For the text-containing cell, return its midpoint in [X, Y] coordinate format. 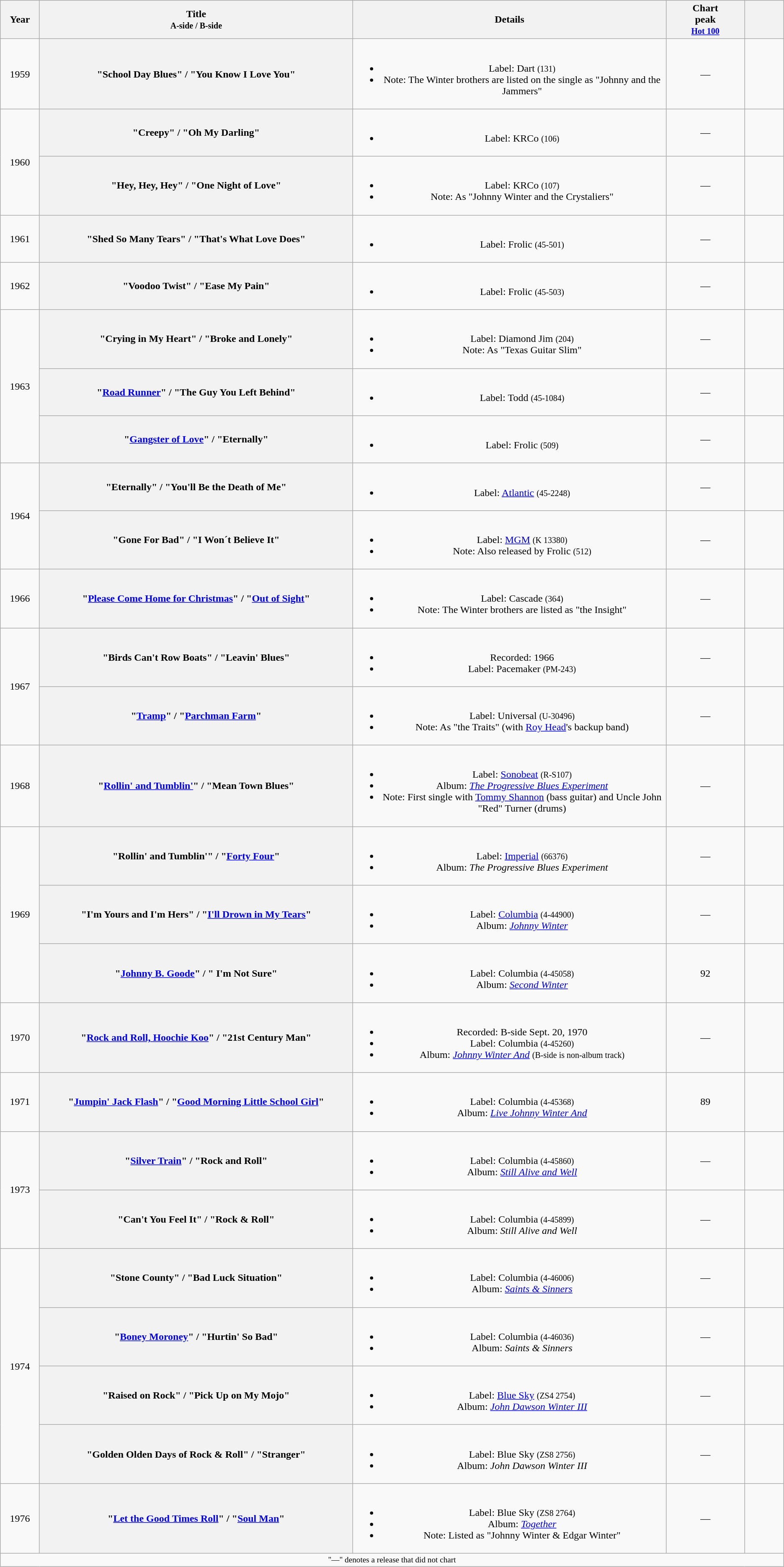
1967 [20, 686]
Label: Columbia (4-45368)Album: Live Johnny Winter And [509, 1102]
"Silver Train" / "Rock and Roll" [196, 1161]
Label: Columbia (4-46006)Album: Saints & Sinners [509, 1278]
Label: KRCo (107)Note: As "Johnny Winter and the Crystaliers" [509, 186]
Details [509, 20]
1962 [20, 286]
1961 [20, 239]
"Road Runner" / "The Guy You Left Behind" [196, 392]
"Voodoo Twist" / "Ease My Pain" [196, 286]
"Can't You Feel It" / "Rock & Roll" [196, 1219]
1971 [20, 1102]
"Golden Olden Days of Rock & Roll" / "Stranger" [196, 1454]
"School Day Blues" / "You Know I Love You" [196, 74]
Label: Blue Sky (ZS8 2764)Album: TogetherNote: Listed as "Johnny Winter & Edgar Winter" [509, 1518]
TitleA-side / B-side [196, 20]
"Rollin' and Tumblin'" / "Forty Four" [196, 856]
1970 [20, 1037]
"Hey, Hey, Hey" / "One Night of Love" [196, 186]
1963 [20, 386]
Label: Universal (U-30496)Note: As "the Traits" (with Roy Head's backup band) [509, 716]
Label: Cascade (364)Note: The Winter brothers are listed as "the Insight" [509, 598]
Recorded: 1966Label: Pacemaker (PM-243) [509, 657]
"Please Come Home for Christmas" / "Out of Sight" [196, 598]
Label: Columbia (4-46036)Album: Saints & Sinners [509, 1337]
89 [705, 1102]
Label: Imperial (66376)Album: The Progressive Blues Experiment [509, 856]
"Boney Moroney" / "Hurtin' So Bad" [196, 1337]
"Birds Can't Row Boats" / "Leavin' Blues" [196, 657]
"—" denotes a release that did not chart [392, 1560]
"Crying in My Heart" / "Broke and Lonely" [196, 339]
Label: Columbia (4-45899)Album: Still Alive and Well [509, 1219]
"Stone County" / "Bad Luck Situation" [196, 1278]
"Johnny B. Goode" / " I'm Not Sure" [196, 973]
"Rock and Roll, Hoochie Koo" / "21st Century Man" [196, 1037]
Label: Frolic (45-501) [509, 239]
Label: Columbia (4-45058)Album: Second Winter [509, 973]
Label: MGM (K 13380)Note: Also released by Frolic (512) [509, 540]
1969 [20, 915]
1959 [20, 74]
"Gone For Bad" / "I Won´t Believe It" [196, 540]
"Eternally" / "You'll Be the Death of Me" [196, 487]
"Creepy" / "Oh My Darling" [196, 132]
"Gangster of Love" / "Eternally" [196, 439]
Label: Blue Sky (ZS8 2756)Album: John Dawson Winter III [509, 1454]
Year [20, 20]
Label: Todd (45-1084) [509, 392]
Label: Blue Sky (ZS4 2754)Album: John Dawson Winter III [509, 1395]
"Rollin' and Tumblin'" / "Mean Town Blues" [196, 786]
"Tramp" / "Parchman Farm" [196, 716]
Label: KRCo (106) [509, 132]
1960 [20, 162]
Label: Columbia (4-45860)Album: Still Alive and Well [509, 1161]
1974 [20, 1366]
Label: Columbia (4-44900)Album: Johnny Winter [509, 915]
1964 [20, 516]
"I'm Yours and I'm Hers" / "I'll Drown in My Tears" [196, 915]
1973 [20, 1190]
Label: Diamond Jim (204)Note: As "Texas Guitar Slim" [509, 339]
1976 [20, 1518]
"Shed So Many Tears" / "That's What Love Does" [196, 239]
1968 [20, 786]
1966 [20, 598]
ChartpeakHot 100 [705, 20]
"Raised on Rock" / "Pick Up on My Mojo" [196, 1395]
"Jumpin' Jack Flash" / "Good Morning Little School Girl" [196, 1102]
Label: Frolic (509) [509, 439]
Recorded: B-side Sept. 20, 1970Label: Columbia (4-45260)Album: Johnny Winter And (B-side is non-album track) [509, 1037]
Label: Atlantic (45-2248) [509, 487]
"Let the Good Times Roll" / "Soul Man" [196, 1518]
Label: Dart (131)Note: The Winter brothers are listed on the single as "Johnny and the Jammers" [509, 74]
Label: Frolic (45-503) [509, 286]
92 [705, 973]
